Return [X, Y] of the center of cell containing provided text 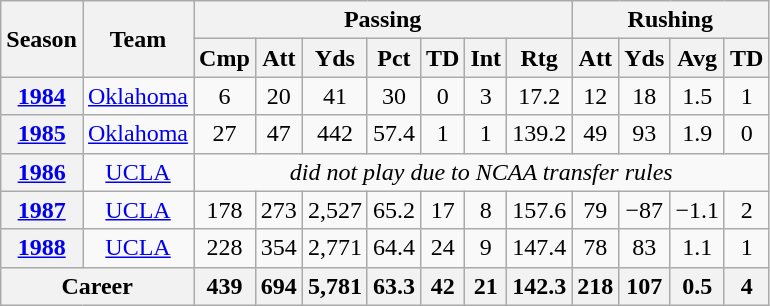
93 [644, 134]
3 [486, 96]
1.1 [698, 248]
1987 [42, 210]
8 [486, 210]
18 [644, 96]
178 [225, 210]
Team [138, 39]
42 [442, 286]
228 [225, 248]
did not play due to NCAA transfer rules [482, 172]
1988 [42, 248]
47 [278, 134]
83 [644, 248]
63.3 [394, 286]
17.2 [540, 96]
4 [746, 286]
Career [98, 286]
79 [596, 210]
Pct [394, 58]
17 [442, 210]
107 [644, 286]
−1.1 [698, 210]
2,771 [334, 248]
354 [278, 248]
12 [596, 96]
Avg [698, 58]
41 [334, 96]
147.4 [540, 248]
57.4 [394, 134]
21 [486, 286]
694 [278, 286]
Rushing [670, 20]
24 [442, 248]
1985 [42, 134]
20 [278, 96]
27 [225, 134]
142.3 [540, 286]
78 [596, 248]
Cmp [225, 58]
439 [225, 286]
1.9 [698, 134]
30 [394, 96]
6 [225, 96]
Int [486, 58]
1.5 [698, 96]
2 [746, 210]
5,781 [334, 286]
157.6 [540, 210]
9 [486, 248]
64.4 [394, 248]
1986 [42, 172]
273 [278, 210]
65.2 [394, 210]
139.2 [540, 134]
Rtg [540, 58]
218 [596, 286]
2,527 [334, 210]
−87 [644, 210]
0.5 [698, 286]
Passing [383, 20]
Season [42, 39]
1984 [42, 96]
442 [334, 134]
49 [596, 134]
